Return (X, Y) of the center of cell containing provided text 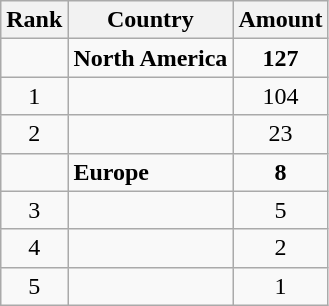
Europe (150, 172)
North America (150, 58)
Rank (34, 20)
3 (34, 210)
23 (280, 134)
4 (34, 248)
104 (280, 96)
Amount (280, 20)
8 (280, 172)
Country (150, 20)
127 (280, 58)
